Return the (X, Y) coordinate for the center point of the cell that contains the specified text.  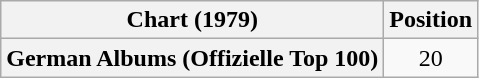
German Albums (Offizielle Top 100) (192, 58)
Position (431, 20)
20 (431, 58)
Chart (1979) (192, 20)
